Identify which cell holds the provided text, then report its [x, y] central coordinate. 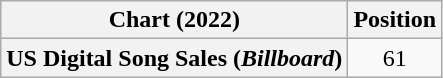
Position [395, 20]
US Digital Song Sales (Billboard) [174, 58]
Chart (2022) [174, 20]
61 [395, 58]
